Find where the given text appears and provide that cell's center as (x, y) coordinate. 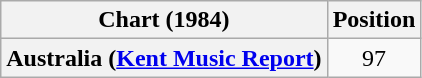
Position (374, 20)
97 (374, 58)
Chart (1984) (164, 20)
Australia (Kent Music Report) (164, 58)
